Determine the [X, Y] coordinate at the center of the cell enclosing the given text.  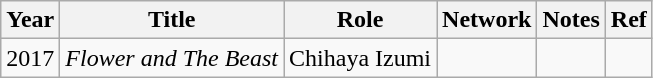
Chihaya Izumi [360, 58]
Year [30, 20]
Flower and The Beast [172, 58]
Title [172, 20]
Role [360, 20]
Ref [628, 20]
2017 [30, 58]
Notes [571, 20]
Network [487, 20]
